Find where the given text appears and provide that cell's center as (x, y) coordinate. 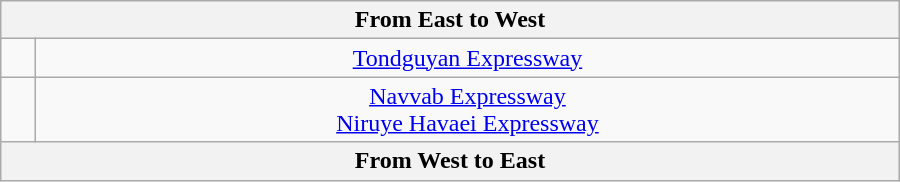
Navvab Expressway Niruye Havaei Expressway (468, 110)
From East to West (450, 20)
From West to East (450, 161)
Tondguyan Expressway (468, 58)
